Find where the given text appears and provide that cell's center as (X, Y) coordinate. 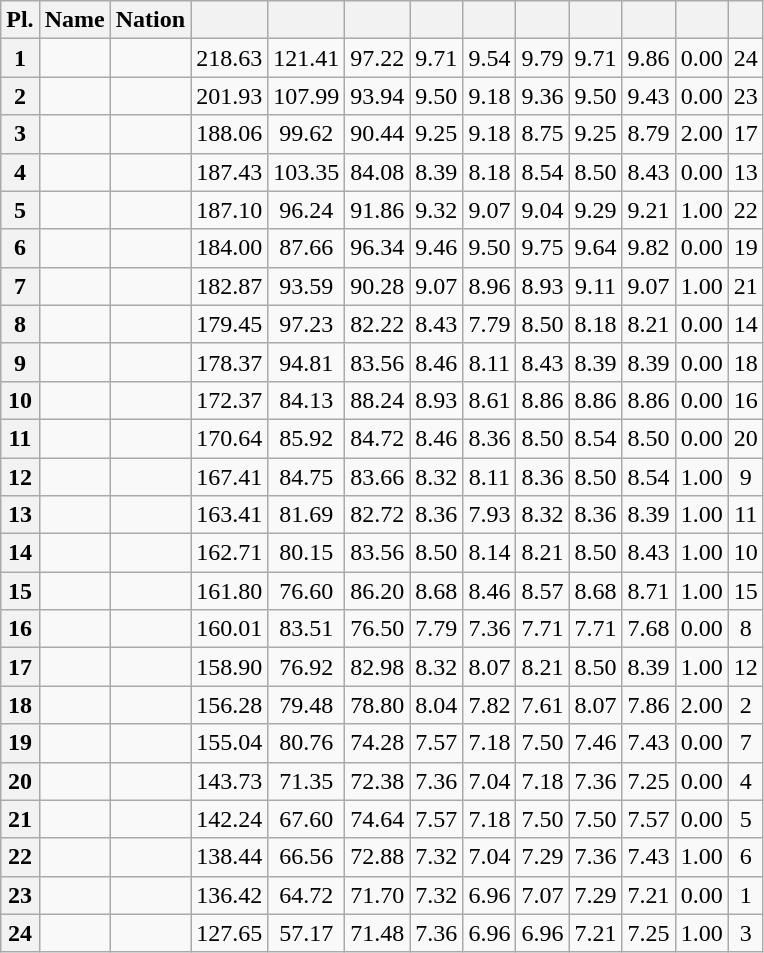
74.28 (378, 743)
8.57 (542, 591)
160.01 (230, 629)
8.14 (490, 553)
57.17 (306, 933)
64.72 (306, 895)
127.65 (230, 933)
74.64 (378, 819)
218.63 (230, 58)
72.38 (378, 781)
76.50 (378, 629)
9.86 (648, 58)
84.08 (378, 172)
155.04 (230, 743)
78.80 (378, 705)
76.92 (306, 667)
163.41 (230, 515)
67.60 (306, 819)
90.44 (378, 134)
81.69 (306, 515)
9.21 (648, 210)
167.41 (230, 477)
107.99 (306, 96)
9.75 (542, 248)
9.64 (596, 248)
88.24 (378, 400)
80.15 (306, 553)
86.20 (378, 591)
66.56 (306, 857)
87.66 (306, 248)
93.94 (378, 96)
9.54 (490, 58)
9.04 (542, 210)
138.44 (230, 857)
136.42 (230, 895)
97.22 (378, 58)
156.28 (230, 705)
201.93 (230, 96)
184.00 (230, 248)
7.82 (490, 705)
96.24 (306, 210)
182.87 (230, 286)
Nation (150, 20)
188.06 (230, 134)
97.23 (306, 324)
Pl. (20, 20)
8.04 (436, 705)
172.37 (230, 400)
9.82 (648, 248)
178.37 (230, 362)
7.93 (490, 515)
96.34 (378, 248)
84.72 (378, 438)
90.28 (378, 286)
82.22 (378, 324)
94.81 (306, 362)
79.48 (306, 705)
99.62 (306, 134)
161.80 (230, 591)
80.76 (306, 743)
7.61 (542, 705)
8.75 (542, 134)
9.36 (542, 96)
71.48 (378, 933)
7.86 (648, 705)
187.43 (230, 172)
71.35 (306, 781)
91.86 (378, 210)
9.11 (596, 286)
71.70 (378, 895)
Name (74, 20)
9.32 (436, 210)
162.71 (230, 553)
93.59 (306, 286)
179.45 (230, 324)
9.46 (436, 248)
82.98 (378, 667)
82.72 (378, 515)
85.92 (306, 438)
8.61 (490, 400)
7.07 (542, 895)
158.90 (230, 667)
9.29 (596, 210)
187.10 (230, 210)
84.75 (306, 477)
83.66 (378, 477)
72.88 (378, 857)
8.71 (648, 591)
8.96 (490, 286)
9.79 (542, 58)
76.60 (306, 591)
7.68 (648, 629)
170.64 (230, 438)
84.13 (306, 400)
8.79 (648, 134)
103.35 (306, 172)
9.43 (648, 96)
83.51 (306, 629)
7.46 (596, 743)
142.24 (230, 819)
143.73 (230, 781)
121.41 (306, 58)
